Locate the cell with the specified text and output its [x, y] center coordinate. 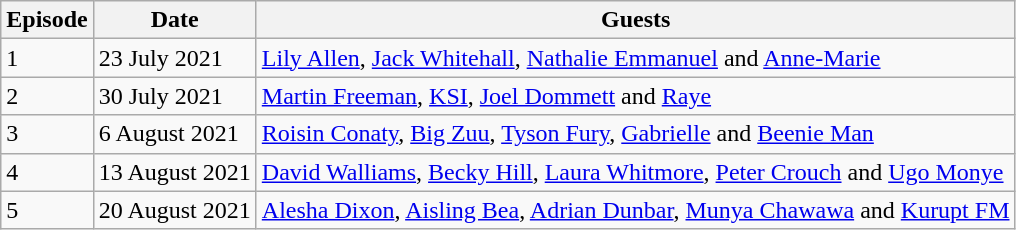
20 August 2021 [174, 210]
5 [47, 210]
30 July 2021 [174, 96]
Martin Freeman, KSI, Joel Dommett and Raye [636, 96]
Lily Allen, Jack Whitehall, Nathalie Emmanuel and Anne-Marie [636, 58]
23 July 2021 [174, 58]
David Walliams, Becky Hill, Laura Whitmore, Peter Crouch and Ugo Monye [636, 172]
1 [47, 58]
Alesha Dixon, Aisling Bea, Adrian Dunbar, Munya Chawawa and Kurupt FM [636, 210]
Guests [636, 20]
13 August 2021 [174, 172]
Roisin Conaty, Big Zuu, Tyson Fury, Gabrielle and Beenie Man [636, 134]
4 [47, 172]
3 [47, 134]
2 [47, 96]
Date [174, 20]
6 August 2021 [174, 134]
Episode [47, 20]
